Return (x, y) of the center of cell containing provided text 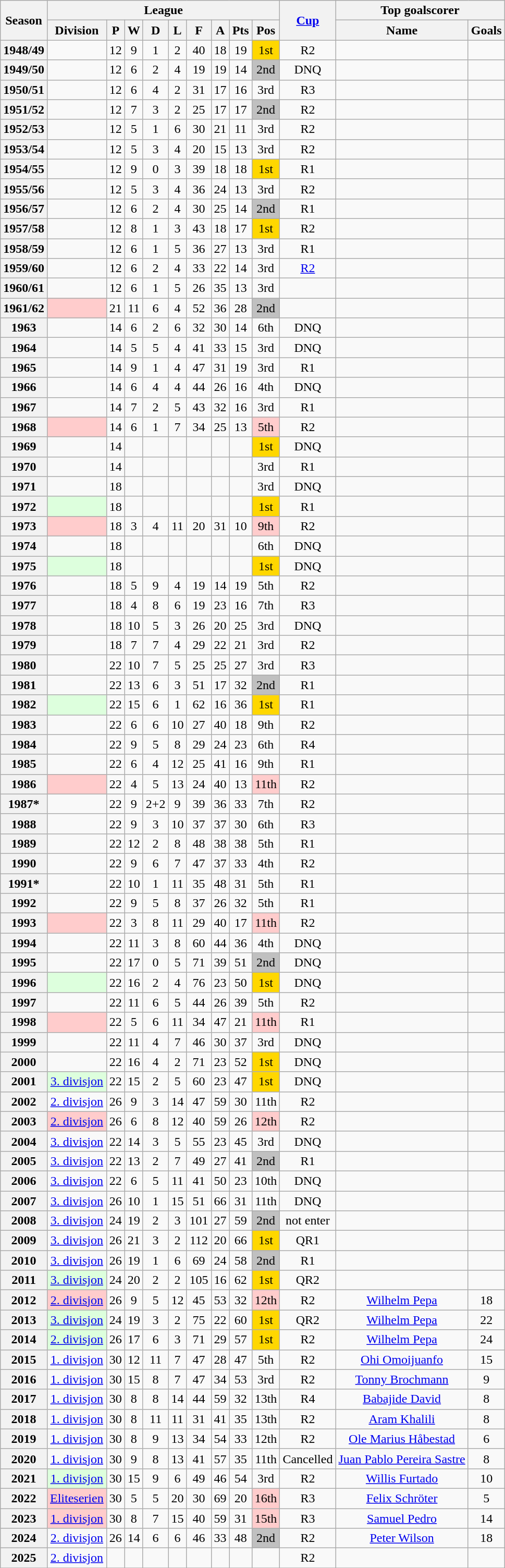
2+2 (155, 804)
Felix Schröter (402, 1498)
Tonny Brochmann (402, 1379)
15th (266, 1518)
1948/49 (24, 50)
QR1 (307, 1241)
W (133, 30)
1956/57 (24, 209)
2024 (24, 1538)
1986 (24, 784)
2020 (24, 1459)
1994 (24, 943)
1987* (24, 804)
1983 (24, 725)
16th (266, 1498)
2017 (24, 1399)
2002 (24, 1101)
2003 (24, 1121)
2008 (24, 1221)
2023 (24, 1518)
Goals (486, 30)
Top goalscorer (420, 10)
2005 (24, 1161)
2019 (24, 1439)
D (155, 30)
2013 (24, 1320)
2010 (24, 1260)
not enter (307, 1221)
1949/50 (24, 70)
1978 (24, 626)
P (116, 30)
1969 (24, 447)
1974 (24, 546)
1968 (24, 427)
1985 (24, 764)
1971 (24, 486)
2014 (24, 1340)
1955/56 (24, 189)
Aram Khalili (402, 1419)
1966 (24, 387)
1961/62 (24, 308)
1950/51 (24, 90)
1988 (24, 824)
76 (199, 983)
58 (241, 1260)
1959/60 (24, 268)
Cup (307, 20)
2000 (24, 1062)
112 (199, 1241)
Ole Marius Håbestad (402, 1439)
1982 (24, 705)
Cancelled (307, 1459)
Juan Pablo Pereira Sastre (402, 1459)
Babajide David (402, 1399)
Peter Wilson (402, 1538)
Ohi Omoijuanfo (402, 1359)
1976 (24, 586)
2007 (24, 1200)
2009 (24, 1241)
2012 (24, 1300)
1993 (24, 923)
1991* (24, 884)
1975 (24, 566)
Eliteserien (77, 1498)
Samuel Pedro (402, 1518)
1964 (24, 348)
Season (24, 20)
1990 (24, 863)
1977 (24, 606)
1992 (24, 903)
F (199, 30)
1989 (24, 843)
1980 (24, 665)
Name (402, 30)
Pts (241, 30)
1984 (24, 744)
1995 (24, 963)
1953/54 (24, 149)
Pos (266, 30)
2018 (24, 1419)
1951/52 (24, 109)
A (220, 30)
2004 (24, 1141)
L (177, 30)
2016 (24, 1379)
2006 (24, 1181)
1970 (24, 467)
75 (199, 1320)
2021 (24, 1478)
1981 (24, 685)
2015 (24, 1359)
1973 (24, 526)
2025 (24, 1558)
1998 (24, 1022)
1999 (24, 1042)
55 (199, 1141)
1979 (24, 645)
1952/53 (24, 129)
1997 (24, 1002)
1963 (24, 328)
1965 (24, 367)
1958/59 (24, 249)
2022 (24, 1498)
1967 (24, 407)
2001 (24, 1082)
1954/55 (24, 169)
Division (77, 30)
1960/61 (24, 288)
League (163, 10)
Willis Furtado (402, 1478)
10th (266, 1181)
1996 (24, 983)
1957/58 (24, 228)
101 (199, 1221)
105 (199, 1280)
1972 (24, 506)
2011 (24, 1280)
